Output the [x, y] coordinate of the center of the cell containing the given text.  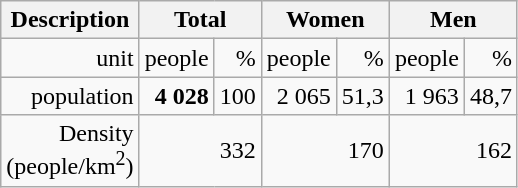
332 [200, 151]
Women [325, 20]
Description [70, 20]
Density(people/km2) [70, 151]
2 065 [298, 96]
100 [238, 96]
1 963 [426, 96]
Total [200, 20]
4 028 [176, 96]
51,3 [362, 96]
population [70, 96]
Men [453, 20]
162 [453, 151]
unit [70, 58]
48,7 [490, 96]
170 [325, 151]
